Identify which cell holds the provided text, then report its (X, Y) central coordinate. 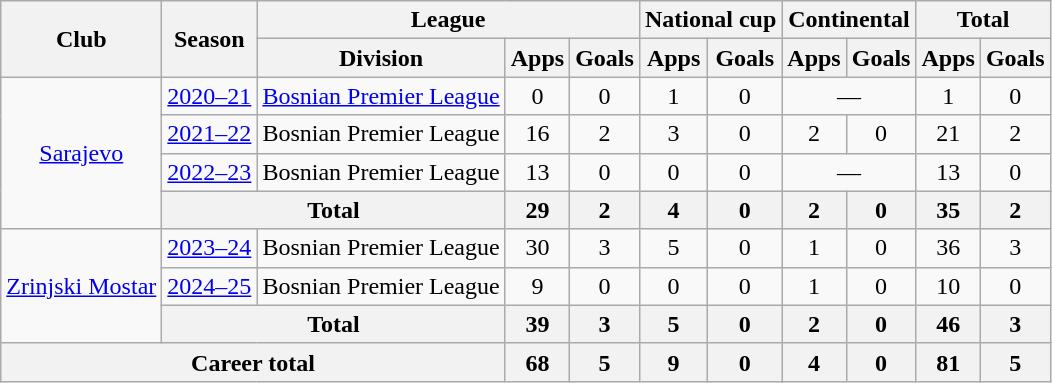
2024–25 (210, 286)
Club (82, 39)
39 (537, 324)
League (448, 20)
Zrinjski Mostar (82, 286)
30 (537, 248)
10 (948, 286)
29 (537, 210)
2021–22 (210, 134)
36 (948, 248)
16 (537, 134)
81 (948, 362)
2022–23 (210, 172)
National cup (710, 20)
46 (948, 324)
Season (210, 39)
Division (381, 58)
Continental (849, 20)
21 (948, 134)
2020–21 (210, 96)
Sarajevo (82, 153)
Career total (253, 362)
68 (537, 362)
35 (948, 210)
2023–24 (210, 248)
